Provide the [X, Y] coordinate of the cell's center where the given text is located.  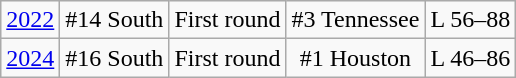
#16 South [114, 58]
#3 Tennessee [356, 20]
2024 [30, 58]
L 56–88 [470, 20]
#14 South [114, 20]
L 46–86 [470, 58]
2022 [30, 20]
#1 Houston [356, 58]
